Find where the given text appears and provide that cell's center as (X, Y) coordinate. 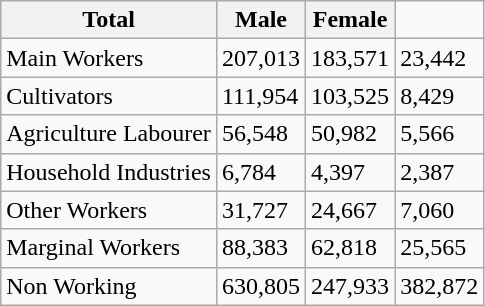
24,667 (350, 210)
Male (260, 20)
7,060 (440, 210)
Main Workers (109, 58)
207,013 (260, 58)
Other Workers (109, 210)
31,727 (260, 210)
247,933 (350, 286)
111,954 (260, 96)
62,818 (350, 248)
103,525 (350, 96)
Marginal Workers (109, 248)
Female (350, 20)
Agriculture Labourer (109, 134)
6,784 (260, 172)
183,571 (350, 58)
8,429 (440, 96)
5,566 (440, 134)
88,383 (260, 248)
Non Working (109, 286)
4,397 (350, 172)
382,872 (440, 286)
2,387 (440, 172)
56,548 (260, 134)
Cultivators (109, 96)
50,982 (350, 134)
Household Industries (109, 172)
Total (109, 20)
23,442 (440, 58)
630,805 (260, 286)
25,565 (440, 248)
